Pinpoint the cell where the given text exists, returning its [x, y] midpoint coordinate. 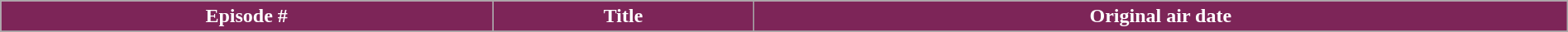
Original air date [1160, 16]
Title [624, 16]
Episode # [246, 16]
